Identify which cell holds the provided text, then report its [x, y] central coordinate. 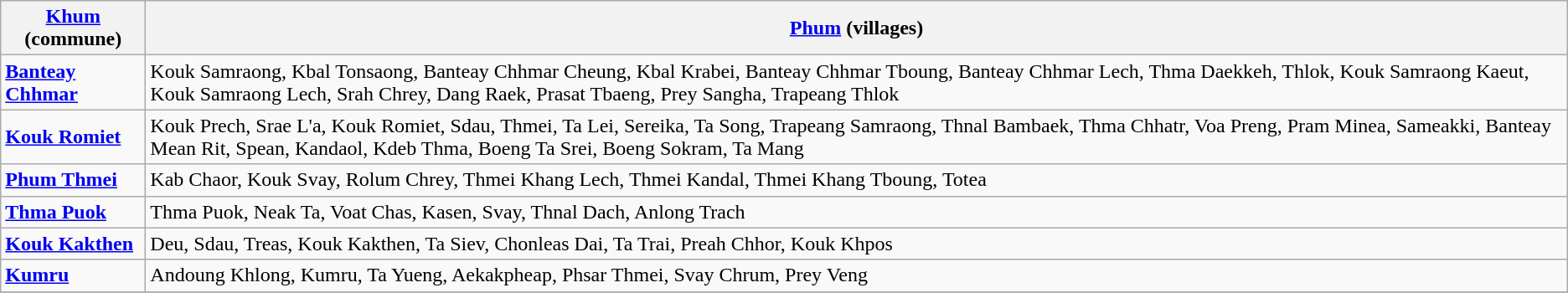
Kab Chaor, Kouk Svay, Rolum Chrey, Thmei Khang Lech, Thmei Kandal, Thmei Khang Tboung, Totea [856, 180]
Banteay Chhmar [74, 82]
Kouk Kakthen [74, 244]
Thma Puok [74, 212]
Andoung Khlong, Kumru, Ta Yueng, Aekakpheap, Phsar Thmei, Svay Chrum, Prey Veng [856, 275]
Kouk Romiet [74, 137]
Khum (commune) [74, 28]
Deu, Sdau, Treas, Kouk Kakthen, Ta Siev, Chonleas Dai, Ta Trai, Preah Chhor, Kouk Khpos [856, 244]
Phum (villages) [856, 28]
Thma Puok, Neak Ta, Voat Chas, Kasen, Svay, Thnal Dach, Anlong Trach [856, 212]
Kumru [74, 275]
Phum Thmei [74, 180]
